Search for the cell housing the specified text and yield its [X, Y] center coordinate. 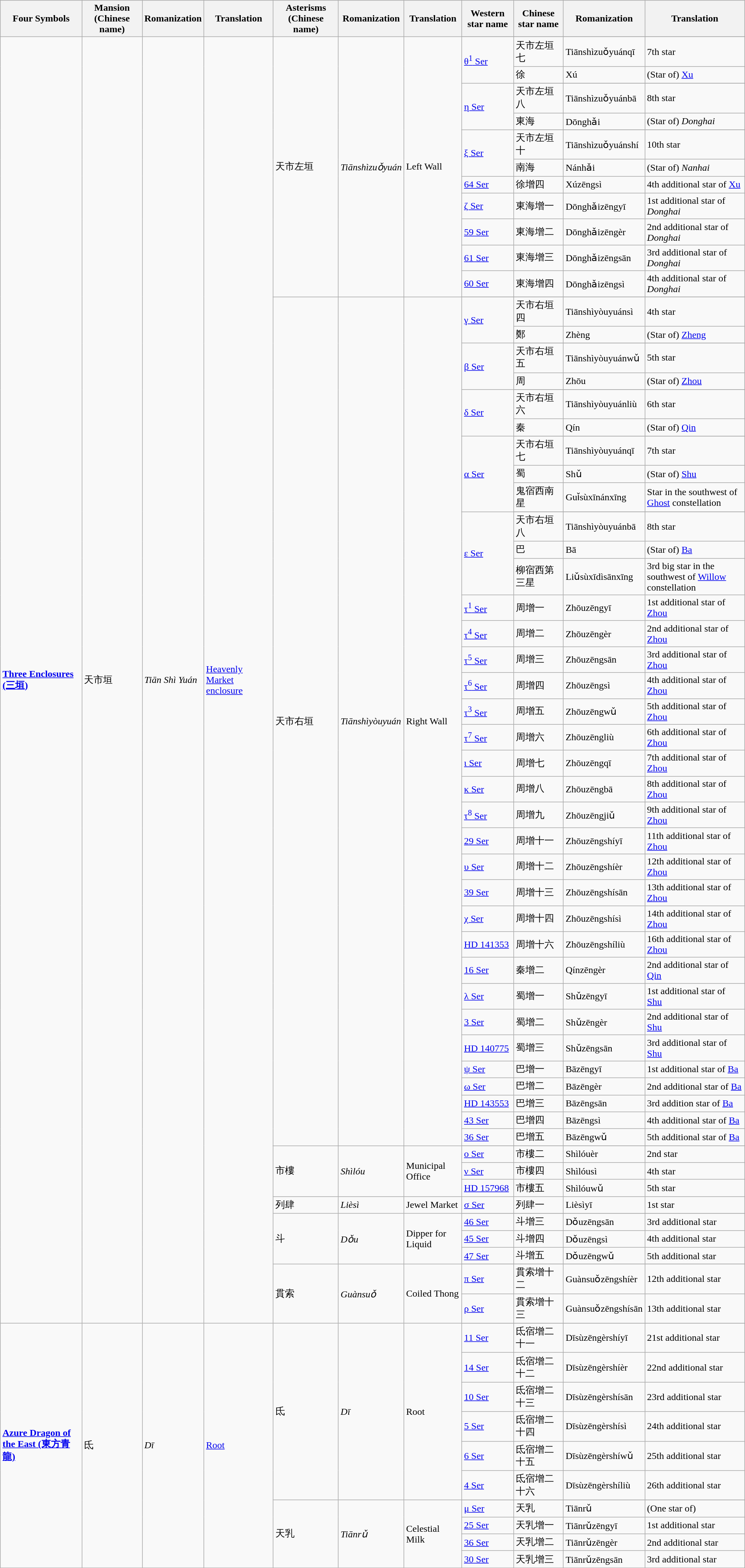
ξ Ser [488, 153]
2nd star [695, 1154]
Tiānrǔzēngèr [604, 1543]
4th additional star of Donghai [695, 283]
巴增二 [538, 1086]
Bāzēngsì [604, 1121]
斗增五 [538, 1256]
天市右垣 [306, 721]
Star in the southwest of Ghost constellation [695, 497]
Qínzēngèr [604, 970]
Dǒuzēngsān [604, 1222]
HD 141353 [488, 945]
Liǔsùxīdìsānxīng [604, 577]
氐宿增二十五 [538, 1456]
5th additional star [695, 1256]
μ Ser [488, 1508]
46 Ser [488, 1222]
Dōnghǎizēngsān [604, 258]
τ5 Ser [488, 660]
蜀增三 [538, 1048]
1st star [695, 1205]
東海增四 [538, 283]
周增七 [538, 763]
天市右垣八 [538, 527]
59 Ser [488, 232]
Shìlóuèr [604, 1154]
5 Ser [488, 1426]
列肆一 [538, 1205]
Shǔ [604, 474]
斗增三 [538, 1222]
4th additional star of Xu [695, 185]
天市左垣八 [538, 98]
ζ Ser [488, 206]
ψ Ser [488, 1070]
ν Ser [488, 1171]
Zhōuzēngyī [604, 608]
HD 157968 [488, 1188]
Shǔzēngsān [604, 1048]
12th additional star of Zhou [695, 867]
Tiānshìyòuyuánsì [604, 312]
蜀增二 [538, 1022]
Tiānrǔzēngyī [604, 1526]
1st additional star [695, 1526]
6 Ser [488, 1456]
14 Ser [488, 1367]
ε Ser [488, 553]
柳宿西第三星 [538, 577]
Guànsuǒzēngshísān [604, 1309]
Tiānshìyòuyuánqī [604, 451]
Tiānrǔzēngsān [604, 1559]
Dīsùzēngèrshíliù [604, 1485]
天市左垣七 [538, 52]
市樓二 [538, 1154]
東海增三 [538, 258]
斗 [306, 1239]
貫索增十二 [538, 1279]
4th additional star of Zhou [695, 685]
氐宿增二十六 [538, 1485]
鄭 [538, 335]
Xú [604, 75]
υ Ser [488, 867]
21st additional star [695, 1338]
τ1 Ser [488, 608]
Asterisms (Chinese name) [306, 19]
Zhōuzēngshíèr [604, 867]
η Ser [488, 107]
ω Ser [488, 1086]
Dǒuzēngsì [604, 1239]
α Ser [488, 474]
25th additional star [695, 1456]
2nd additional star of Zhou [695, 634]
61 Ser [488, 258]
16th additional star of Zhou [695, 945]
Celestial Milk [433, 1534]
5th additional star of Zhou [695, 712]
天市右垣六 [538, 404]
χ Ser [488, 919]
3 Ser [488, 1022]
3rd additional star of Zhou [695, 660]
(Star of) Xu [695, 75]
δ Ser [488, 413]
(Star of) Qin [695, 427]
天市左垣 [306, 167]
ο Ser [488, 1154]
23rd additional star [695, 1397]
2nd additional star of Donghai [695, 232]
Zhōuzēngbā [604, 789]
周增五 [538, 712]
Dipper for Liquid [433, 1239]
Xúzēngsì [604, 185]
Jewel Market [433, 1205]
ι Ser [488, 763]
周增八 [538, 789]
蜀 [538, 474]
巴增五 [538, 1137]
Three Enclosures (三垣) [41, 680]
市樓 [306, 1171]
周增六 [538, 737]
Dīsùzēngèrshísān [604, 1397]
30 Ser [488, 1559]
64 Ser [488, 185]
Dīsùzēngèrshísì [604, 1426]
徐 [538, 75]
秦增二 [538, 970]
東海增一 [538, 206]
τ3 Ser [488, 712]
τ4 Ser [488, 634]
13th additional star [695, 1309]
天乳增二 [538, 1543]
Tiānshìyòuyuánliù [604, 404]
7th additional star of Zhou [695, 763]
(Star of) Donghai [695, 122]
Zhōuzēngshíliù [604, 945]
Tiānshìzuǒyuán [371, 167]
β Ser [488, 366]
22nd additional star [695, 1367]
巴增四 [538, 1121]
Bāzēngsān [604, 1103]
巴增三 [538, 1103]
γ Ser [488, 320]
5th additional star of Ba [695, 1137]
Lièsì [371, 1205]
6th additional star of Zhou [695, 737]
6th star [695, 404]
2nd additional star of Qin [695, 970]
τ8 Ser [488, 815]
14th additional star of Zhou [695, 919]
Chinese star name [538, 19]
Mansion (Chinese name) [112, 19]
(Star of) Zheng [695, 335]
周增十一 [538, 841]
10th star [695, 144]
8th additional star of Zhou [695, 789]
Zhōuzēngsān [604, 660]
Bā [604, 550]
2nd additional star of Ba [695, 1086]
Heavenly Market enclosure [239, 680]
Zhōuzēngliù [604, 737]
天市垣 [112, 680]
蜀增一 [538, 997]
45 Ser [488, 1239]
(Star of) Nanhai [695, 168]
Bāzēngèr [604, 1086]
Western star name [488, 19]
29 Ser [488, 841]
Azure Dragon of the East (東方青龍) [41, 1445]
貫索增十三 [538, 1309]
巴增一 [538, 1070]
τ7 Ser [488, 737]
氐宿增二十二 [538, 1367]
1st additional star of Zhou [695, 608]
Dīsùzēngèrshíèr [604, 1367]
σ Ser [488, 1205]
氐宿增二十四 [538, 1426]
貫索 [306, 1294]
60 Ser [488, 283]
κ Ser [488, 789]
11 Ser [488, 1338]
Bāzēngyī [604, 1070]
Tiān Shì Yuán [173, 680]
Tiānshìyòuyuán [371, 721]
4 Ser [488, 1485]
47 Ser [488, 1256]
氐宿增二十一 [538, 1338]
13th additional star of Zhou [695, 892]
25 Ser [488, 1526]
Nánhǎi [604, 168]
Tiānshìzuǒyuánbā [604, 98]
Zhōuzēngshíyī [604, 841]
天市右垣七 [538, 451]
λ Ser [488, 997]
3rd addition star of Ba [695, 1103]
東海 [538, 122]
(Star of) Ba [695, 550]
Tiānshìyòuyuánbā [604, 527]
τ6 Ser [488, 685]
巴 [538, 550]
Zhèng [604, 335]
天市右垣五 [538, 358]
天乳增一 [538, 1526]
ρ Ser [488, 1309]
43 Ser [488, 1121]
39 Ser [488, 892]
Dīsùzēngèrshíwǔ [604, 1456]
天市左垣十 [538, 144]
周增十二 [538, 867]
HD 140775 [488, 1048]
9th additional star of Zhou [695, 815]
10 Ser [488, 1397]
Shǔzēngèr [604, 1022]
Tiānshìyòuyuánwǔ [604, 358]
3rd additional star of Shu [695, 1048]
4th additional star of Ba [695, 1121]
Zhōuzēngqī [604, 763]
Lièsìyī [604, 1205]
市樓四 [538, 1171]
(Star of) Zhou [695, 381]
24th additional star [695, 1426]
1st additional star of Shu [695, 997]
Dōnghǎizēngsì [604, 283]
Four Symbols [41, 19]
1st additional star of Donghai [695, 206]
Bāzēngwǔ [604, 1137]
秦 [538, 427]
Tiānshìzuǒyuánqī [604, 52]
周增三 [538, 660]
斗增四 [538, 1239]
11th additional star of Zhou [695, 841]
周 [538, 381]
Shìlóuwǔ [604, 1188]
(One star of) [695, 1508]
Tiānshìzuǒyuánshí [604, 144]
Right Wall [433, 721]
Qín [604, 427]
Zhōuzēngshísān [604, 892]
Dīsùzēngèrshíyī [604, 1338]
4th additional star [695, 1239]
Dǒu [371, 1239]
2nd additional star [695, 1543]
3rd additional star of Donghai [695, 258]
周增十六 [538, 945]
Zhōuzēngèr [604, 634]
2nd additional star of Shu [695, 1022]
Dǒuzēngwǔ [604, 1256]
周增十三 [538, 892]
1st additional star of Ba [695, 1070]
周增四 [538, 685]
Zhōuzēngsì [604, 685]
Left Wall [433, 167]
天市右垣四 [538, 312]
(Star of) Shu [695, 474]
Shǔzēngyī [604, 997]
周增十四 [538, 919]
Shìlóusì [604, 1171]
南海 [538, 168]
Coiled Thong [433, 1294]
Zhōuzēngwǔ [604, 712]
東海增二 [538, 232]
π Ser [488, 1279]
HD 143553 [488, 1103]
Zhōu [604, 381]
列肆 [306, 1205]
Dōnghǎizēngyī [604, 206]
12th additional star [695, 1279]
Guànsuǒzēngshíèr [604, 1279]
徐增四 [538, 185]
Zhōuzēngshísì [604, 919]
θ1 Ser [488, 60]
周增九 [538, 815]
周增一 [538, 608]
Guànsuǒ [371, 1294]
周增二 [538, 634]
Dōnghǎi [604, 122]
3rd big star in the southwest of Willow constellation [695, 577]
鬼宿西南星 [538, 497]
天乳增三 [538, 1559]
Dōnghǎizēngèr [604, 232]
Guǐsùxīnánxīng [604, 497]
26th additional star [695, 1485]
Zhōuzēngjiǔ [604, 815]
市樓五 [538, 1188]
氐宿增二十三 [538, 1397]
16 Ser [488, 970]
Shìlóu [371, 1171]
Municipal Office [433, 1171]
